Find where the given text appears and provide that cell's center as [X, Y] coordinate. 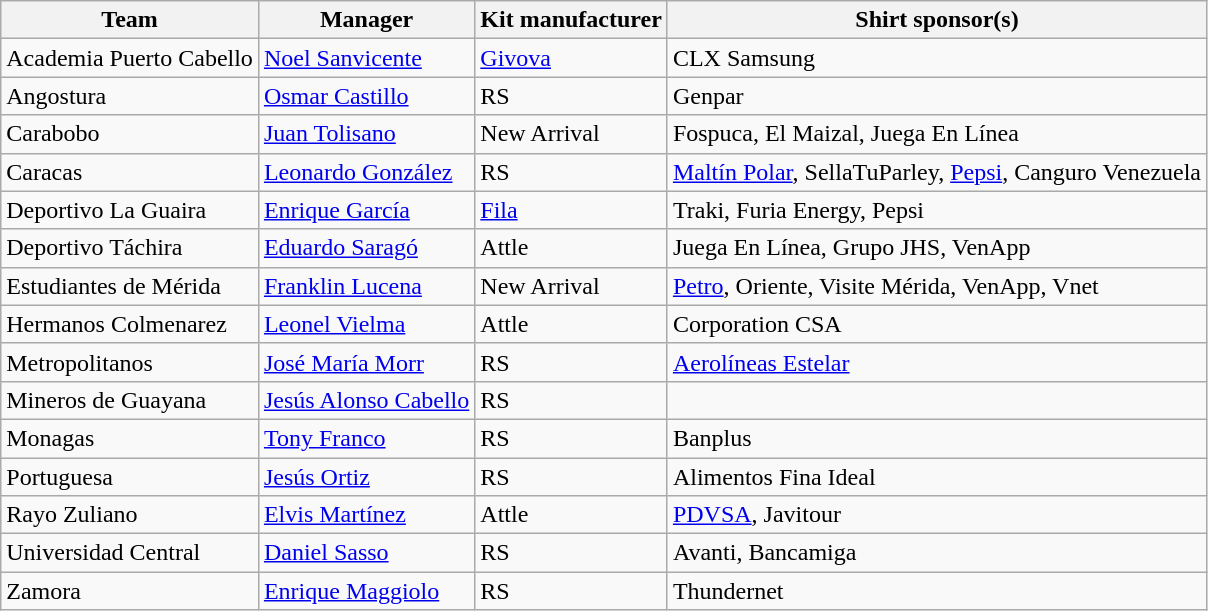
Thundernet [936, 591]
Genpar [936, 96]
Carabobo [130, 134]
Estudiantes de Mérida [130, 286]
José María Morr [366, 362]
Deportivo Táchira [130, 248]
Juega En Línea, Grupo JHS, VenApp [936, 248]
CLX Samsung [936, 58]
Monagas [130, 438]
Noel Sanvicente [366, 58]
Banplus [936, 438]
Zamora [130, 591]
Tony Franco [366, 438]
Elvis Martínez [366, 515]
Portuguesa [130, 477]
Leonel Vielma [366, 324]
Angostura [130, 96]
Franklin Lucena [366, 286]
Maltín Polar, SellaTuParley, Pepsi, Canguro Venezuela [936, 172]
Alimentos Fina Ideal [936, 477]
Juan Tolisano [366, 134]
Caracas [130, 172]
Leonardo González [366, 172]
Avanti, Bancamiga [936, 553]
Daniel Sasso [366, 553]
Aerolíneas Estelar [936, 362]
Fospuca, El Maizal, Juega En Línea [936, 134]
Traki, Furia Energy, Pepsi [936, 210]
Metropolitanos [130, 362]
Petro, Oriente, Visite Mérida, VenApp, Vnet [936, 286]
Team [130, 20]
Kit manufacturer [572, 20]
Shirt sponsor(s) [936, 20]
Enrique García [366, 210]
Givova [572, 58]
Universidad Central [130, 553]
Osmar Castillo [366, 96]
PDVSA, Javitour [936, 515]
Fila [572, 210]
Mineros de Guayana [130, 400]
Hermanos Colmenarez [130, 324]
Corporation CSA [936, 324]
Enrique Maggiolo [366, 591]
Eduardo Saragó [366, 248]
Deportivo La Guaira [130, 210]
Academia Puerto Cabello [130, 58]
Manager [366, 20]
Jesús Ortiz [366, 477]
Jesús Alonso Cabello [366, 400]
Rayo Zuliano [130, 515]
